Identify which cell holds the provided text, then report its [x, y] central coordinate. 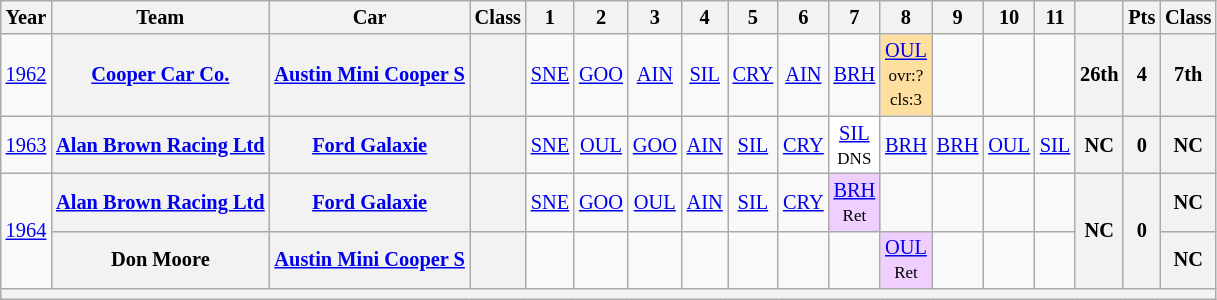
OULRet [906, 260]
8 [906, 17]
7 [855, 17]
5 [753, 17]
7th [1188, 75]
Team [160, 17]
Car [370, 17]
3 [655, 17]
10 [1009, 17]
1 [550, 17]
1964 [26, 230]
Pts [1142, 17]
Cooper Car Co. [160, 75]
1962 [26, 75]
Don Moore [160, 260]
SILDNS [855, 145]
26th [1099, 75]
1963 [26, 145]
6 [803, 17]
OULovr:?cls:3 [906, 75]
9 [958, 17]
Year [26, 17]
11 [1055, 17]
BRHRet [855, 202]
2 [601, 17]
